Find where the given text appears and provide that cell's center as [X, Y] coordinate. 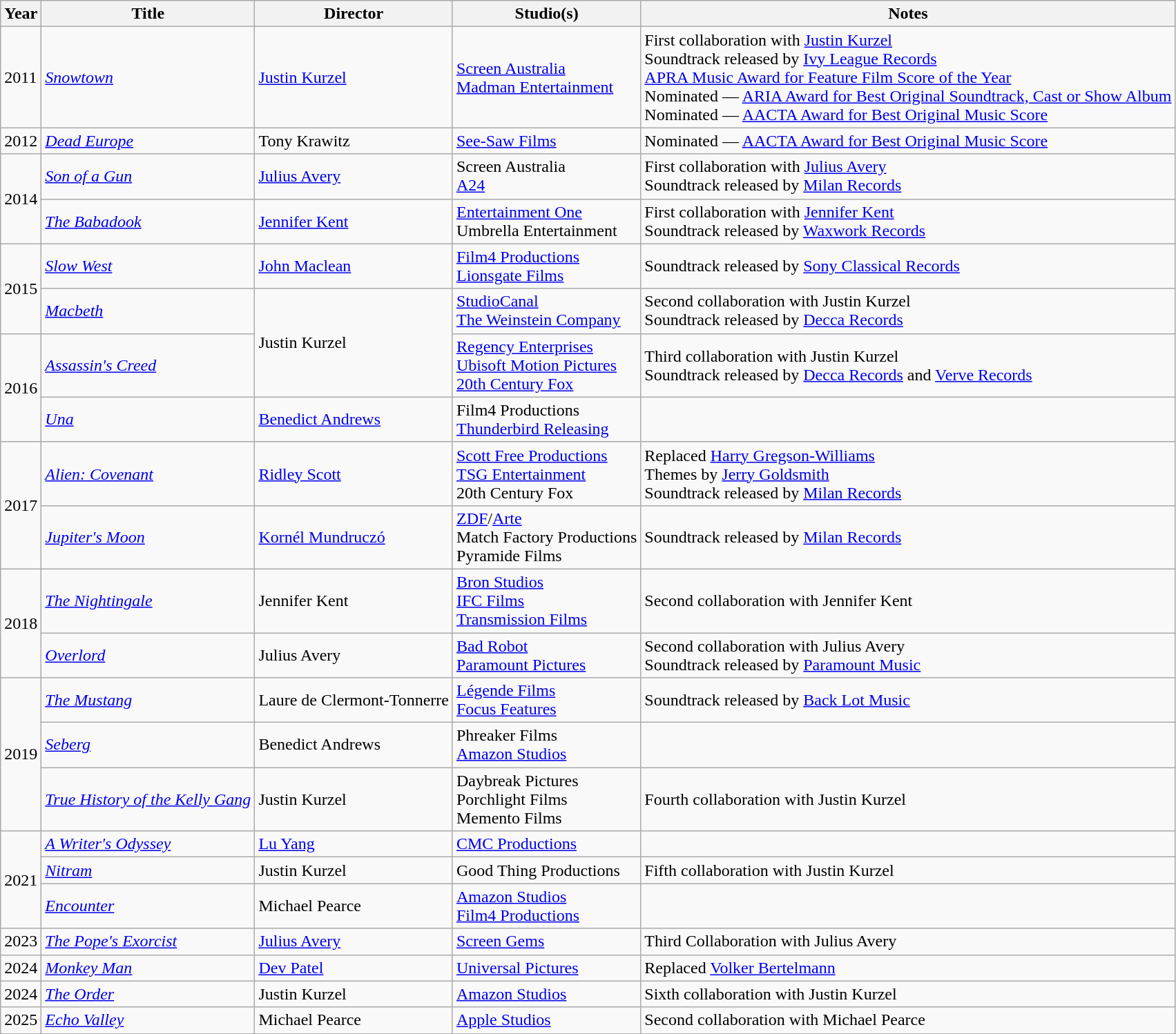
Regency EnterprisesUbisoft Motion Pictures20th Century Fox [546, 365]
Kornél Mundruczó [354, 537]
The Order [148, 994]
Slow West [148, 266]
Soundtrack released by Back Lot Music [908, 700]
Second collaboration with Julius AverySoundtrack released by Paramount Music [908, 654]
Bron StudiosIFC FilmsTransmission Films [546, 601]
Una [148, 420]
Dead Europe [148, 141]
Seberg [148, 745]
2011 [21, 77]
Second collaboration with Jennifer Kent [908, 601]
Film4 ProductionsLionsgate Films [546, 266]
First collaboration with Julius AverySoundtrack released by Milan Records [908, 177]
Replaced Volker Bertelmann [908, 968]
Entertainment OneUmbrella Entertainment [546, 221]
Screen AustraliaA24 [546, 177]
Nominated — AACTA Award for Best Original Music Score [908, 141]
First collaboration with Jennifer KentSoundtrack released by Waxwork Records [908, 221]
Apple Studios [546, 1020]
Daybreak PicturesPorchlight FilmsMemento Films [546, 799]
Year [21, 14]
Laure de Clermont-Tonnerre [354, 700]
Director [354, 14]
2025 [21, 1020]
Overlord [148, 654]
2016 [21, 388]
Scott Free ProductionsTSG Entertainment20th Century Fox [546, 474]
Third collaboration with Justin KurzelSoundtrack released by Decca Records and Verve Records [908, 365]
John Maclean [354, 266]
Second collaboration with Justin KurzelSoundtrack released by Decca Records [908, 311]
Macbeth [148, 311]
2023 [21, 942]
Second collaboration with Michael Pearce [908, 1020]
2019 [21, 754]
Fifth collaboration with Justin Kurzel [908, 870]
Replaced Harry Gregson-WilliamsThemes by Jerry GoldsmithSoundtrack released by Milan Records [908, 474]
The Pope's Exorcist [148, 942]
Légende FilmsFocus Features [546, 700]
The Nightingale [148, 601]
2018 [21, 623]
StudioCanalThe Weinstein Company [546, 311]
Film4 ProductionsThunderbird Releasing [546, 420]
Jupiter's Moon [148, 537]
A Writer's Odyssey [148, 844]
Amazon Studios [546, 994]
Soundtrack released by Sony Classical Records [908, 266]
Ridley Scott [354, 474]
Sixth collaboration with Justin Kurzel [908, 994]
Studio(s) [546, 14]
Third Collaboration with Julius Avery [908, 942]
Assassin's Creed [148, 365]
Snowtown [148, 77]
2017 [21, 505]
2012 [21, 141]
Nitram [148, 870]
Monkey Man [148, 968]
The Babadook [148, 221]
The Mustang [148, 700]
Echo Valley [148, 1020]
2015 [21, 289]
2014 [21, 199]
Lu Yang [354, 844]
True History of the Kelly Gang [148, 799]
Son of a Gun [148, 177]
Encounter [148, 906]
Screen Gems [546, 942]
ZDF/ArteMatch Factory ProductionsPyramide Films [546, 537]
Tony Krawitz [354, 141]
Phreaker FilmsAmazon Studios [546, 745]
Notes [908, 14]
Title [148, 14]
Amazon StudiosFilm4 Productions [546, 906]
See-Saw Films [546, 141]
2021 [21, 879]
CMC Productions [546, 844]
Soundtrack released by Milan Records [908, 537]
Good Thing Productions [546, 870]
Universal Pictures [546, 968]
Fourth collaboration with Justin Kurzel [908, 799]
Screen AustraliaMadman Entertainment [546, 77]
Bad RobotParamount Pictures [546, 654]
Dev Patel [354, 968]
Alien: Covenant [148, 474]
